Extract the (X, Y) coordinate from the center of the cell holding the provided text.  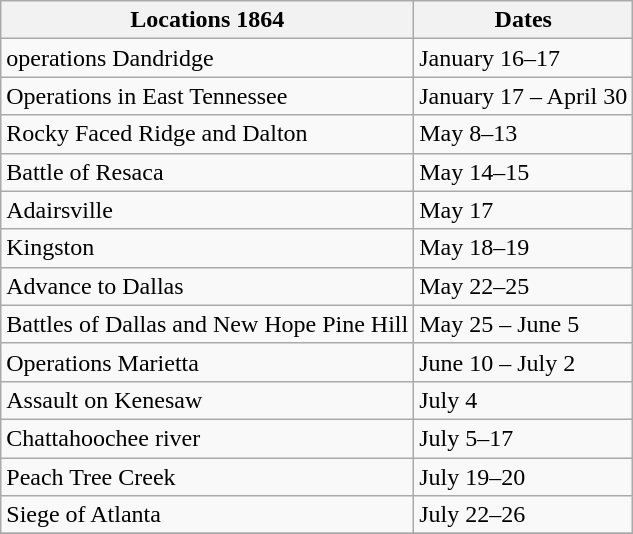
Battles of Dallas and New Hope Pine Hill (208, 324)
May 25 – June 5 (524, 324)
May 17 (524, 210)
Operations Marietta (208, 362)
June 10 – July 2 (524, 362)
Dates (524, 20)
Locations 1864 (208, 20)
July 22–26 (524, 515)
Peach Tree Creek (208, 477)
July 5–17 (524, 438)
January 16–17 (524, 58)
May 8–13 (524, 134)
July 4 (524, 400)
Battle of Resaca (208, 172)
May 22–25 (524, 286)
Advance to Dallas (208, 286)
May 18–19 (524, 248)
May 14–15 (524, 172)
Adairsville (208, 210)
Operations in East Tennessee (208, 96)
operations Dandridge (208, 58)
Kingston (208, 248)
Rocky Faced Ridge and Dalton (208, 134)
Siege of Atlanta (208, 515)
Assault on Kenesaw (208, 400)
January 17 – April 30 (524, 96)
July 19–20 (524, 477)
Chattahoochee river (208, 438)
